Locate the cell with the specified text and output its (x, y) center coordinate. 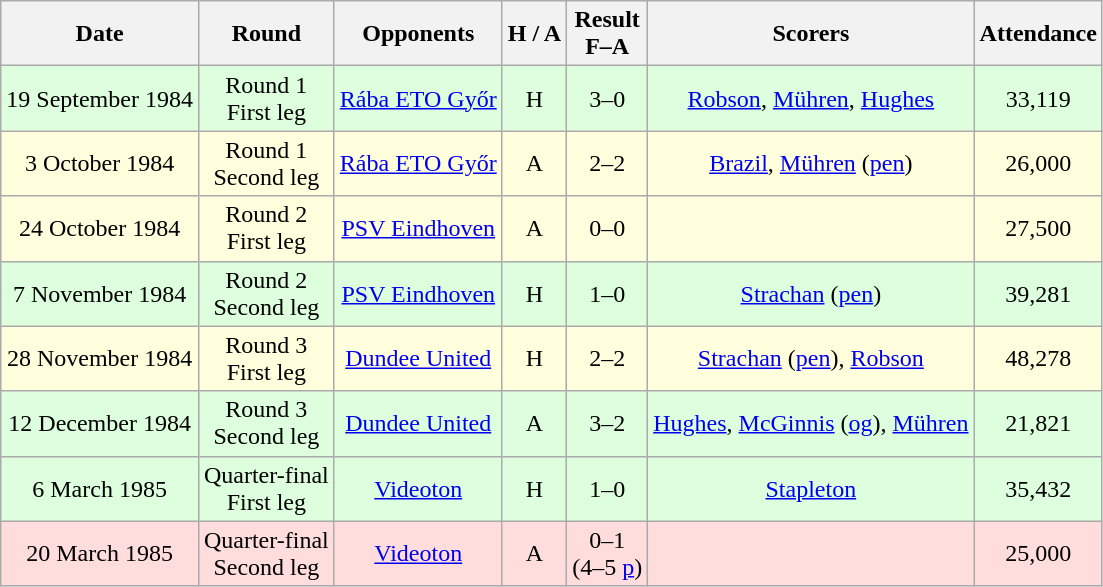
Hughes, McGinnis (og), Mühren (811, 424)
Round 3First leg (266, 358)
Quarter-finalFirst leg (266, 488)
25,000 (1038, 554)
19 September 1984 (100, 98)
Round 3Second leg (266, 424)
3–2 (608, 424)
Stapleton (811, 488)
Opponents (418, 34)
12 December 1984 (100, 424)
Quarter-finalSecond leg (266, 554)
Round (266, 34)
Round 1Second leg (266, 164)
35,432 (1038, 488)
Attendance (1038, 34)
7 November 1984 (100, 294)
0–1(4–5 p) (608, 554)
Strachan (pen) (811, 294)
6 March 1985 (100, 488)
33,119 (1038, 98)
ResultF–A (608, 34)
21,821 (1038, 424)
20 March 1985 (100, 554)
Scorers (811, 34)
48,278 (1038, 358)
26,000 (1038, 164)
3–0 (608, 98)
Brazil, Mühren (pen) (811, 164)
0–0 (608, 228)
27,500 (1038, 228)
Round 2First leg (266, 228)
3 October 1984 (100, 164)
Round 2Second leg (266, 294)
Round 1First leg (266, 98)
39,281 (1038, 294)
Strachan (pen), Robson (811, 358)
Date (100, 34)
28 November 1984 (100, 358)
24 October 1984 (100, 228)
Robson, Mühren, Hughes (811, 98)
H / A (534, 34)
